Detect which cell encompasses the target text, then output its [x, y] center coordinate. 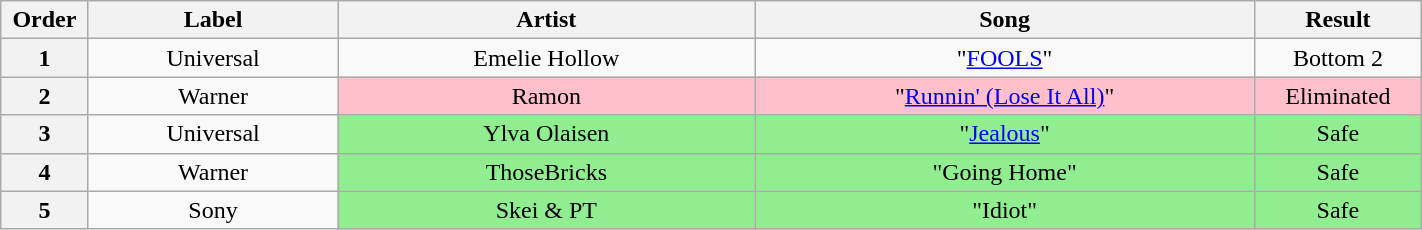
"Going Home" [1005, 172]
1 [44, 58]
"FOOLS" [1005, 58]
Order [44, 20]
5 [44, 210]
Eliminated [1338, 96]
Ylva Olaisen [546, 134]
"Jealous" [1005, 134]
Artist [546, 20]
Ramon [546, 96]
Skei & PT [546, 210]
2 [44, 96]
Result [1338, 20]
4 [44, 172]
Song [1005, 20]
3 [44, 134]
Emelie Hollow [546, 58]
Sony [213, 210]
Bottom 2 [1338, 58]
ThoseBricks [546, 172]
"Runnin' (Lose It All)" [1005, 96]
Label [213, 20]
"Idiot" [1005, 210]
